Output the (X, Y) coordinate of the center of the cell containing the given text.  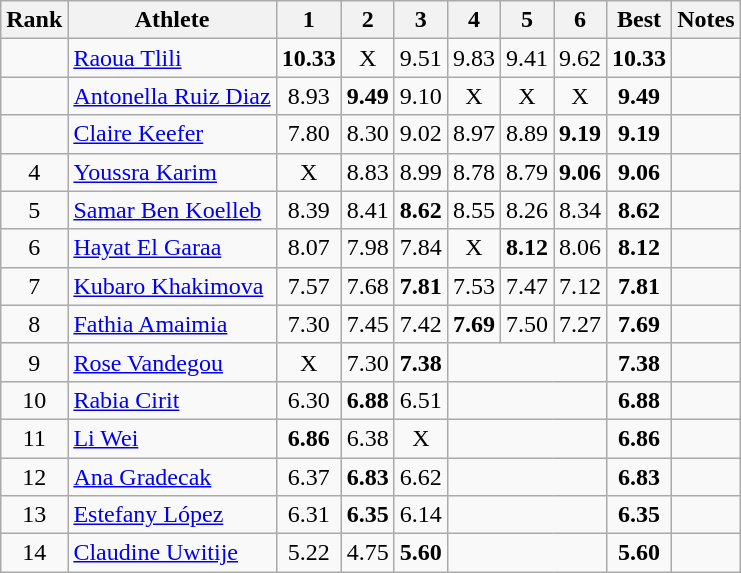
8.55 (474, 210)
9.51 (420, 58)
8.34 (580, 210)
8.26 (526, 210)
8.06 (580, 248)
Claire Keefer (172, 134)
6.51 (420, 400)
7.27 (580, 324)
Youssra Karim (172, 172)
8.99 (420, 172)
13 (34, 515)
8.78 (474, 172)
6.31 (308, 515)
7.84 (420, 248)
6.37 (308, 477)
7.47 (526, 286)
Li Wei (172, 438)
8.41 (368, 210)
7.57 (308, 286)
Samar Ben Koelleb (172, 210)
Antonella Ruiz Diaz (172, 96)
9 (34, 362)
Ana Gradecak (172, 477)
7.53 (474, 286)
8.30 (368, 134)
Rose Vandegou (172, 362)
4.75 (368, 553)
8.07 (308, 248)
7.80 (308, 134)
7.42 (420, 324)
Kubaro Khakimova (172, 286)
Hayat El Garaa (172, 248)
8 (34, 324)
7.50 (526, 324)
7.45 (368, 324)
Rabia Cirit (172, 400)
Rank (34, 20)
5.22 (308, 553)
7.98 (368, 248)
8.93 (308, 96)
Fathia Amaimia (172, 324)
10 (34, 400)
9.83 (474, 58)
7 (34, 286)
12 (34, 477)
8.39 (308, 210)
9.10 (420, 96)
9.02 (420, 134)
6.30 (308, 400)
6.62 (420, 477)
8.83 (368, 172)
8.97 (474, 134)
9.41 (526, 58)
Raoua Tlili (172, 58)
3 (420, 20)
Claudine Uwitije (172, 553)
6.14 (420, 515)
Estefany López (172, 515)
7.12 (580, 286)
9.62 (580, 58)
7.68 (368, 286)
Athlete (172, 20)
8.89 (526, 134)
8.79 (526, 172)
Notes (706, 20)
1 (308, 20)
14 (34, 553)
2 (368, 20)
6.38 (368, 438)
Best (640, 20)
11 (34, 438)
